Pinpoint the cell where the given text exists, returning its (x, y) midpoint coordinate. 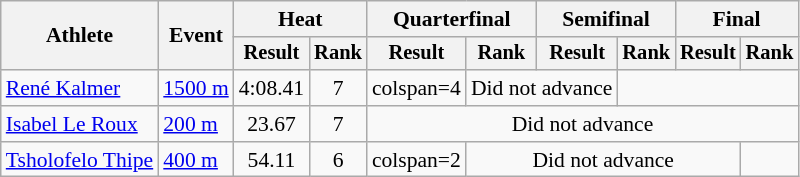
Heat (300, 19)
23.67 (272, 124)
200 m (196, 124)
Semifinal (606, 19)
Athlete (80, 36)
Event (196, 36)
4:08.41 (272, 88)
Final (736, 19)
Isabel Le Roux (80, 124)
1500 m (196, 88)
Quarterfinal (452, 19)
colspan=4 (416, 88)
René Kalmer (80, 88)
